Locate the cell with the specified text and output its (X, Y) center coordinate. 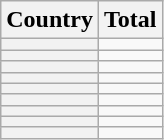
Total (130, 20)
Country (50, 20)
